Capture the cell that displays the provided text and extract its (X, Y) central coordinate. 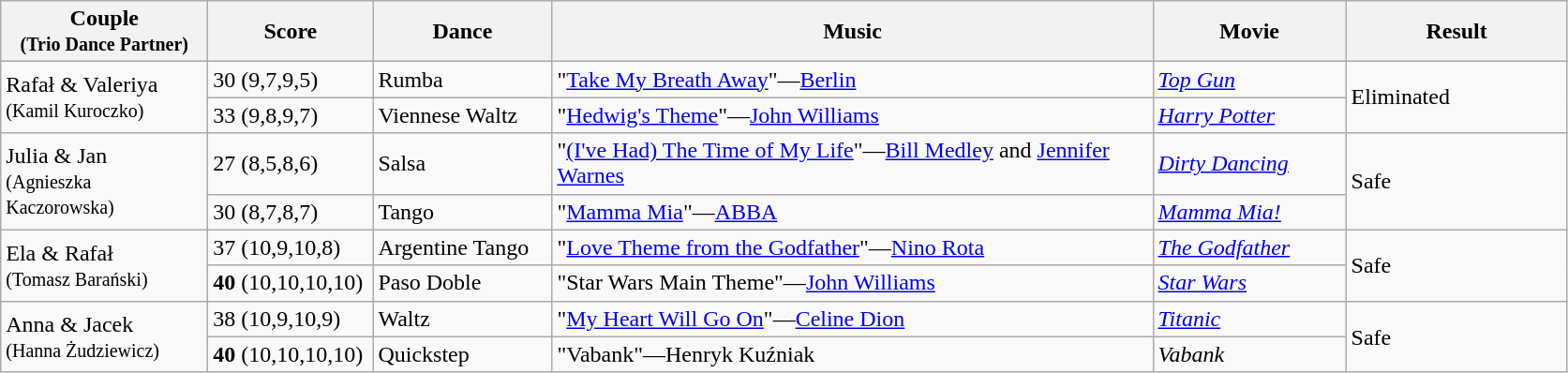
Ela & Rafał(Tomasz Barański) (105, 265)
The Godfather (1249, 247)
Vabank (1249, 354)
Waltz (463, 319)
Top Gun (1249, 80)
27 (8,5,8,6) (291, 163)
38 (10,9,10,9) (291, 319)
37 (10,9,10,8) (291, 247)
Salsa (463, 163)
Rumba (463, 80)
Anna & Jacek(Hanna Żudziewicz) (105, 336)
Dance (463, 32)
Harry Potter (1249, 115)
Tango (463, 212)
33 (9,8,9,7) (291, 115)
"Vabank"—Henryk Kuźniak (853, 354)
30 (9,7,9,5) (291, 80)
Titanic (1249, 319)
Rafał & Valeriya(Kamil Kuroczko) (105, 97)
"Star Wars Main Theme"—John Williams (853, 283)
Couple(Trio Dance Partner) (105, 32)
Star Wars (1249, 283)
Eliminated (1456, 97)
Music (853, 32)
"Mamma Mia"—ABBA (853, 212)
Argentine Tango (463, 247)
Paso Doble (463, 283)
Dirty Dancing (1249, 163)
Movie (1249, 32)
Viennese Waltz (463, 115)
"(I've Had) The Time of My Life"—Bill Medley and Jennifer Warnes (853, 163)
Result (1456, 32)
Quickstep (463, 354)
"Love Theme from the Godfather"—Nino Rota (853, 247)
Score (291, 32)
"Take My Breath Away"—Berlin (853, 80)
Mamma Mia! (1249, 212)
Julia & Jan(Agnieszka Kaczorowska) (105, 182)
"My Heart Will Go On"—Celine Dion (853, 319)
30 (8,7,8,7) (291, 212)
"Hedwig's Theme"—John Williams (853, 115)
